Find where the given text appears and provide that cell's center as [X, Y] coordinate. 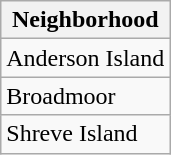
Neighborhood [86, 20]
Broadmoor [86, 96]
Shreve Island [86, 134]
Anderson Island [86, 58]
